Provide the (X, Y) coordinate of the cell's center where the given text is located.  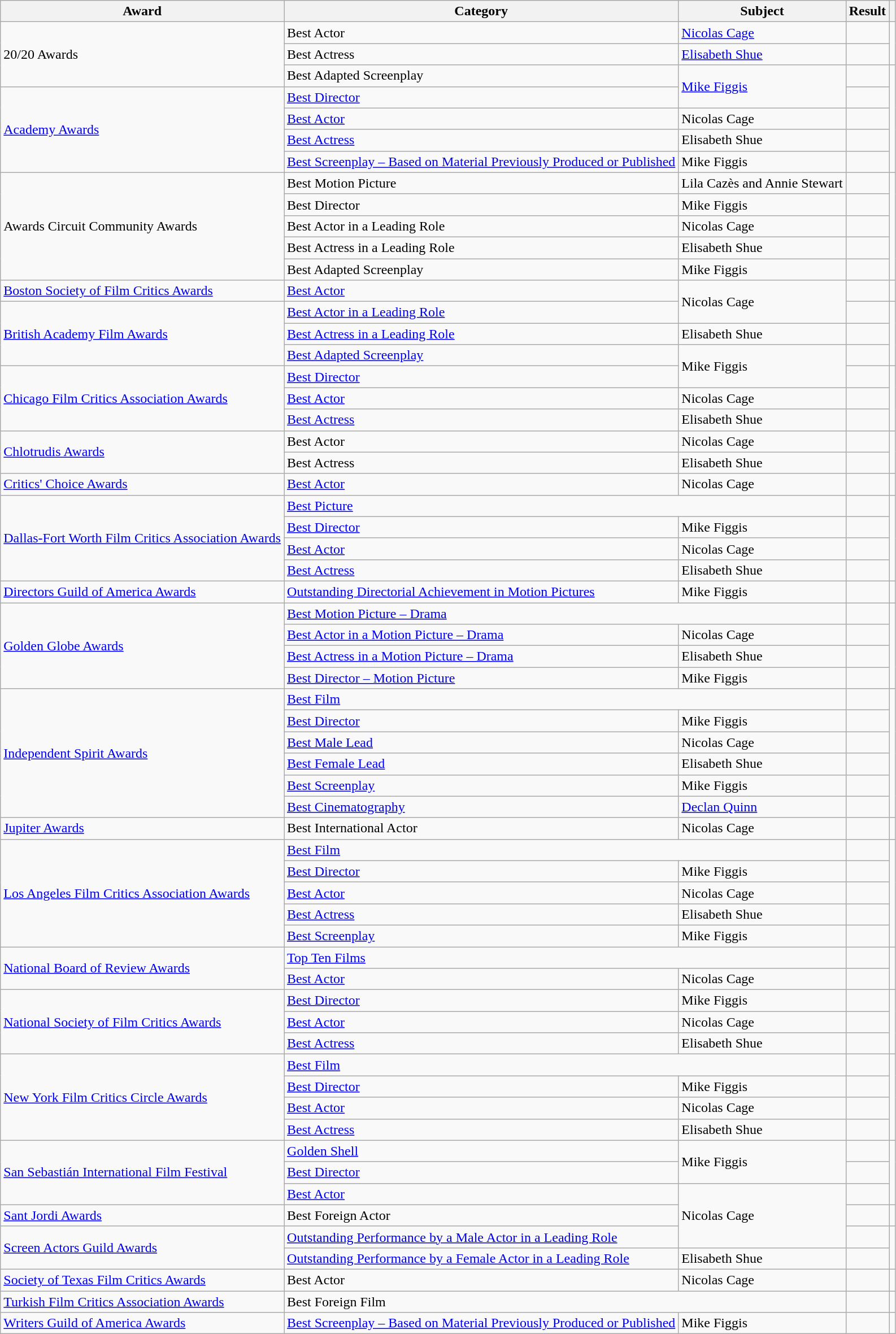
Best Motion Picture (481, 183)
Independent Spirit Awards (142, 753)
Boston Society of Film Critics Awards (142, 291)
20/20 Awards (142, 54)
Outstanding Performance by a Male Actor in a Leading Role (481, 1237)
Chicago Film Critics Association Awards (142, 398)
Sant Jordi Awards (142, 1215)
Best Male Lead (481, 742)
Academy Awards (142, 129)
Society of Texas Film Critics Awards (142, 1280)
Award (142, 11)
Writers Guild of America Awards (142, 1323)
Los Angeles Film Critics Association Awards (142, 893)
Jupiter Awards (142, 828)
Best Director – Motion Picture (481, 678)
San Sebastián International Film Festival (142, 1172)
Best Foreign Film (565, 1301)
Best Actor in a Motion Picture – Drama (481, 635)
Best Female Lead (481, 764)
Golden Globe Awards (142, 645)
Dallas-Fort Worth Film Critics Association Awards (142, 538)
Awards Circuit Community Awards (142, 226)
Result (867, 11)
National Society of Film Critics Awards (142, 1022)
Outstanding Performance by a Female Actor in a Leading Role (481, 1258)
Critics' Choice Awards (142, 484)
Chlotrudis Awards (142, 452)
Best Cinematography (481, 807)
Subject (762, 11)
Turkish Film Critics Association Awards (142, 1301)
Outstanding Directorial Achievement in Motion Pictures (481, 592)
Directors Guild of America Awards (142, 592)
Golden Shell (481, 1151)
Best Foreign Actor (481, 1215)
Best International Actor (481, 828)
Category (481, 11)
British Academy Film Awards (142, 334)
New York Film Critics Circle Awards (142, 1097)
National Board of Review Awards (142, 968)
Top Ten Films (565, 958)
Best Motion Picture – Drama (565, 613)
Lila Cazès and Annie Stewart (762, 183)
Best Picture (565, 506)
Declan Quinn (762, 807)
Best Actress in a Motion Picture – Drama (481, 657)
Screen Actors Guild Awards (142, 1248)
